Pinpoint the cell where the given text exists, returning its [X, Y] midpoint coordinate. 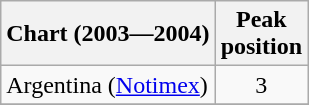
Chart (2003—2004) [108, 34]
Peakposition [261, 34]
3 [261, 85]
Argentina (Notimex) [108, 85]
